Provide the (x, y) coordinate of the cell's center where the given text is located.  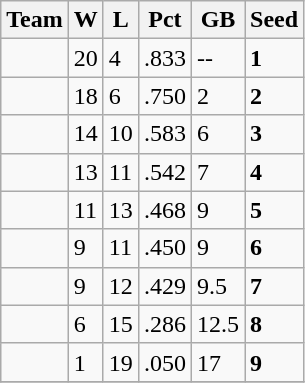
Seed (274, 20)
.468 (164, 210)
9.5 (218, 286)
19 (120, 362)
14 (86, 134)
W (86, 20)
.542 (164, 172)
12.5 (218, 324)
.750 (164, 96)
L (120, 20)
12 (120, 286)
10 (120, 134)
Team (35, 20)
5 (274, 210)
18 (86, 96)
.050 (164, 362)
.583 (164, 134)
3 (274, 134)
.286 (164, 324)
-- (218, 58)
.833 (164, 58)
.429 (164, 286)
17 (218, 362)
GB (218, 20)
15 (120, 324)
20 (86, 58)
.450 (164, 248)
Pct (164, 20)
8 (274, 324)
